Return (x, y) of the center of cell containing provided text 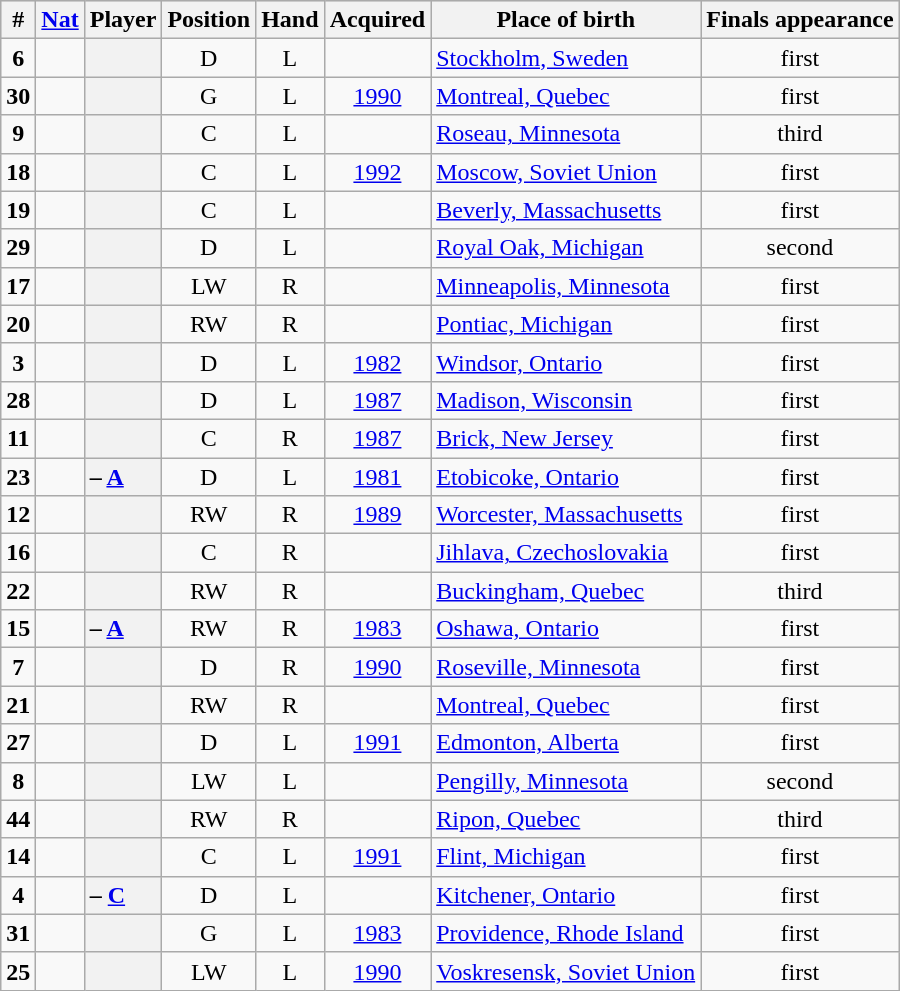
Worcester, Massachusetts (566, 515)
Etobicoke, Ontario (566, 477)
44 (18, 819)
9 (18, 134)
22 (18, 591)
– C (123, 895)
30 (18, 96)
8 (18, 781)
23 (18, 477)
Royal Oak, Michigan (566, 248)
Nat (60, 20)
3 (18, 362)
15 (18, 629)
# (18, 20)
7 (18, 667)
14 (18, 857)
Minneapolis, Minnesota (566, 286)
Flint, Michigan (566, 857)
Kitchener, Ontario (566, 895)
Ripon, Quebec (566, 819)
Acquired (378, 20)
16 (18, 553)
11 (18, 438)
Stockholm, Sweden (566, 58)
Finals appearance (800, 20)
Madison, Wisconsin (566, 400)
Brick, New Jersey (566, 438)
Voskresensk, Soviet Union (566, 971)
Player (123, 20)
Place of birth (566, 20)
17 (18, 286)
27 (18, 743)
1982 (378, 362)
Position (209, 20)
4 (18, 895)
6 (18, 58)
20 (18, 324)
Hand (290, 20)
Roseville, Minnesota (566, 667)
19 (18, 210)
18 (18, 172)
1981 (378, 477)
12 (18, 515)
29 (18, 248)
Pengilly, Minnesota (566, 781)
Moscow, Soviet Union (566, 172)
31 (18, 933)
25 (18, 971)
Oshawa, Ontario (566, 629)
Providence, Rhode Island (566, 933)
1992 (378, 172)
Beverly, Massachusetts (566, 210)
Edmonton, Alberta (566, 743)
28 (18, 400)
21 (18, 705)
Pontiac, Michigan (566, 324)
Jihlava, Czechoslovakia (566, 553)
Buckingham, Quebec (566, 591)
1989 (378, 515)
Roseau, Minnesota (566, 134)
Windsor, Ontario (566, 362)
